Determine the [x, y] coordinate at the center of the cell enclosing the given text.  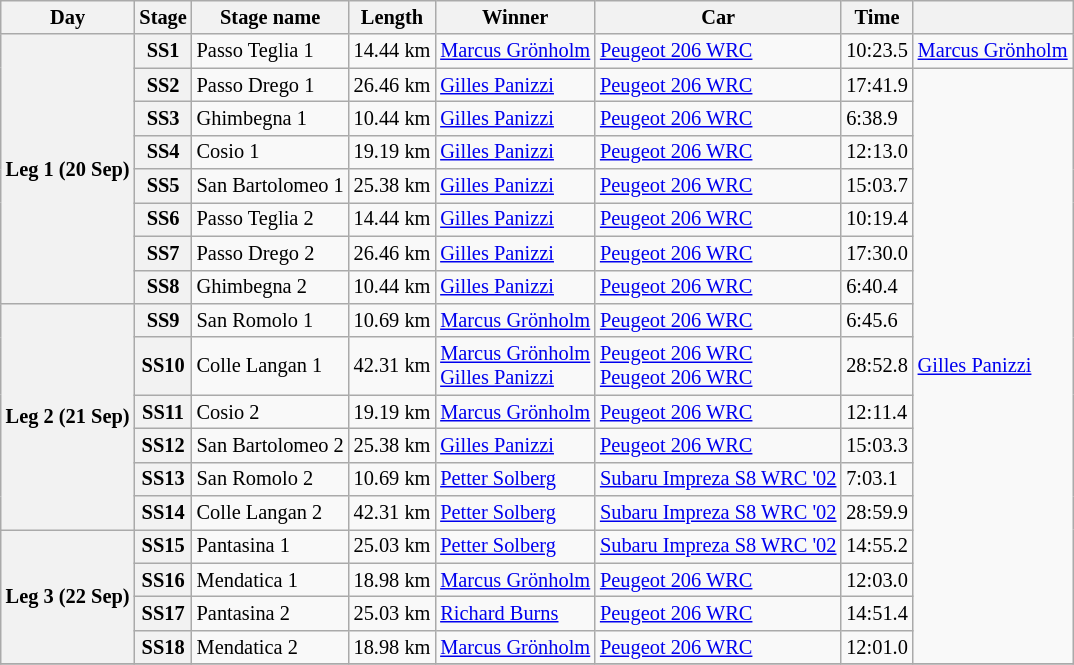
Car [718, 17]
Leg 2 (21 Sep) [68, 416]
SS4 [162, 152]
SS13 [162, 479]
17:30.0 [876, 253]
Peugeot 206 WRCPeugeot 206 WRC [718, 366]
Passo Teglia 2 [270, 219]
10:23.5 [876, 51]
Passo Teglia 1 [270, 51]
28:52.8 [876, 366]
14:51.4 [876, 613]
SS7 [162, 253]
SS16 [162, 580]
Day [68, 17]
Mendatica 2 [270, 647]
Leg 1 (20 Sep) [68, 168]
15:03.3 [876, 445]
Mendatica 1 [270, 580]
Passo Drego 2 [270, 253]
12:03.0 [876, 580]
Passo Drego 1 [270, 85]
SS8 [162, 287]
Pantasina 2 [270, 613]
Richard Burns [515, 613]
Colle Langan 1 [270, 366]
San Romolo 2 [270, 479]
6:38.9 [876, 118]
Length [392, 17]
10:19.4 [876, 219]
6:40.4 [876, 287]
Leg 3 (22 Sep) [68, 596]
Stage [162, 17]
SS1 [162, 51]
7:03.1 [876, 479]
14:55.2 [876, 546]
SS18 [162, 647]
Cosio 1 [270, 152]
SS15 [162, 546]
17:41.9 [876, 85]
12:01.0 [876, 647]
SS6 [162, 219]
12:11.4 [876, 412]
Ghimbegna 1 [270, 118]
SS11 [162, 412]
12:13.0 [876, 152]
6:45.6 [876, 320]
Stage name [270, 17]
San Bartolomeo 1 [270, 186]
Marcus Grönholm Gilles Panizzi [515, 366]
Time [876, 17]
Ghimbegna 2 [270, 287]
Colle Langan 2 [270, 513]
SS9 [162, 320]
SS14 [162, 513]
San Romolo 1 [270, 320]
San Bartolomeo 2 [270, 445]
28:59.9 [876, 513]
15:03.7 [876, 186]
Cosio 2 [270, 412]
SS3 [162, 118]
SS17 [162, 613]
SS2 [162, 85]
SS5 [162, 186]
SS12 [162, 445]
Pantasina 1 [270, 546]
Winner [515, 17]
SS10 [162, 366]
